Determine the (x, y) coordinate at the center of the cell enclosing the given text.  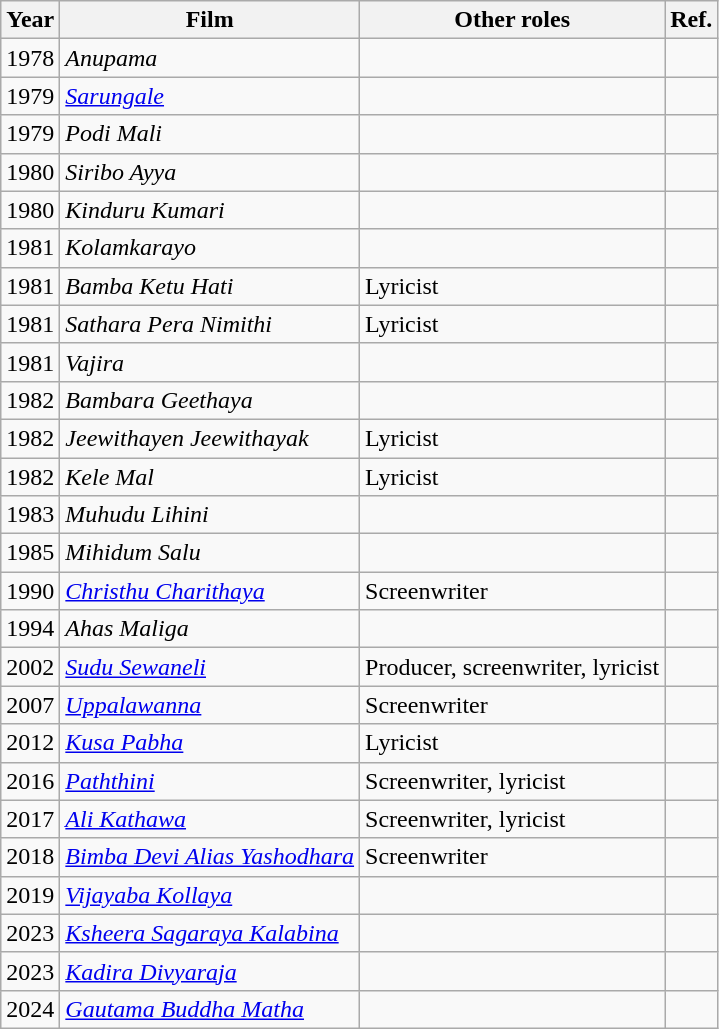
Ahas Maliga (210, 629)
2007 (30, 705)
Bambara Geethaya (210, 400)
1978 (30, 58)
Kusa Pabha (210, 743)
Producer, screenwriter, lyricist (512, 667)
Sudu Sewaneli (210, 667)
1985 (30, 553)
Podi Mali (210, 134)
Vajira (210, 362)
2024 (30, 1009)
Muhudu Lihini (210, 515)
Gautama Buddha Matha (210, 1009)
Mihidum Salu (210, 553)
Jeewithayen Jeewithayak (210, 438)
2002 (30, 667)
Other roles (512, 20)
Vijayaba Kollaya (210, 895)
1990 (30, 591)
Sarungale (210, 96)
Year (30, 20)
2018 (30, 857)
Bamba Ketu Hati (210, 286)
1983 (30, 515)
Sathara Pera Nimithi (210, 324)
Anupama (210, 58)
Kadira Divyaraja (210, 971)
2017 (30, 819)
Ksheera Sagaraya Kalabina (210, 933)
2019 (30, 895)
Uppalawanna (210, 705)
Ali Kathawa (210, 819)
2012 (30, 743)
Paththini (210, 781)
Kolamkarayo (210, 248)
1994 (30, 629)
Siribo Ayya (210, 172)
Kele Mal (210, 477)
Kinduru Kumari (210, 210)
Film (210, 20)
2016 (30, 781)
Christhu Charithaya (210, 591)
Ref. (692, 20)
Bimba Devi Alias Yashodhara (210, 857)
